Detect which cell encompasses the target text, then output its (X, Y) center coordinate. 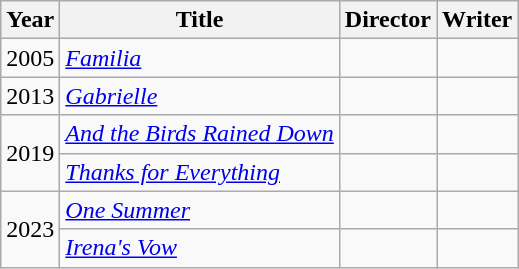
2019 (30, 153)
Year (30, 20)
Familia (200, 58)
Irena's Vow (200, 248)
Director (388, 20)
2005 (30, 58)
Gabrielle (200, 96)
Title (200, 20)
Writer (478, 20)
2023 (30, 229)
2013 (30, 96)
Thanks for Everything (200, 172)
One Summer (200, 210)
And the Birds Rained Down (200, 134)
